Detect which cell encompasses the target text, then output its (X, Y) center coordinate. 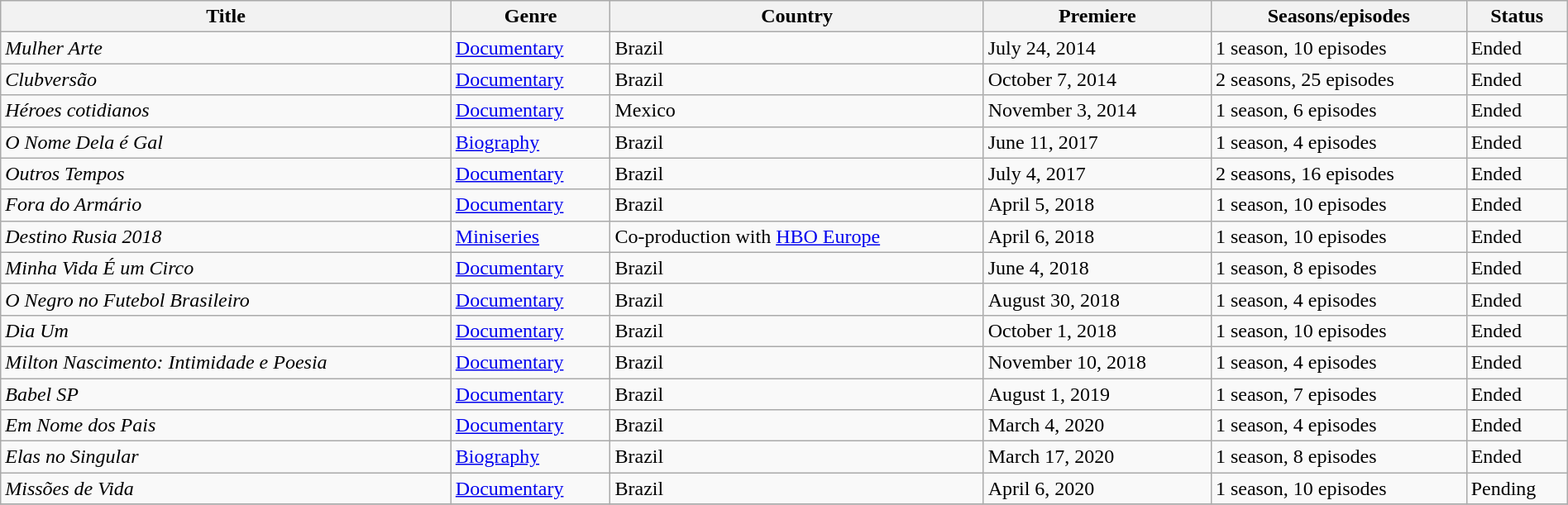
August 1, 2019 (1097, 394)
Destino Rusia 2018 (227, 236)
October 1, 2018 (1097, 331)
April 5, 2018 (1097, 205)
Genre (531, 17)
1 season, 7 episodes (1338, 394)
Mulher Arte (227, 48)
Em Nome dos Pais (227, 426)
Status (1517, 17)
April 6, 2020 (1097, 488)
Héroes cotidianos (227, 111)
April 6, 2018 (1097, 236)
Seasons/episodes (1338, 17)
Dia Um (227, 331)
2 seasons, 16 episodes (1338, 174)
2 seasons, 25 episodes (1338, 79)
Country (797, 17)
Outros Tempos (227, 174)
Fora do Armário (227, 205)
March 4, 2020 (1097, 426)
November 10, 2018 (1097, 362)
Pending (1517, 488)
Missões de Vida (227, 488)
Title (227, 17)
Milton Nascimento: Intimidade e Poesia (227, 362)
Premiere (1097, 17)
June 11, 2017 (1097, 142)
October 7, 2014 (1097, 79)
Mexico (797, 111)
November 3, 2014 (1097, 111)
1 season, 6 episodes (1338, 111)
March 17, 2020 (1097, 457)
O Nome Dela é Gal (227, 142)
August 30, 2018 (1097, 299)
July 24, 2014 (1097, 48)
Elas no Singular (227, 457)
Co-production with HBO Europe (797, 236)
June 4, 2018 (1097, 268)
Clubversão (227, 79)
Minha Vida É um Circo (227, 268)
Miniseries (531, 236)
July 4, 2017 (1097, 174)
O Negro no Futebol Brasileiro (227, 299)
Babel SP (227, 394)
